Search for the cell housing the specified text and yield its (x, y) center coordinate. 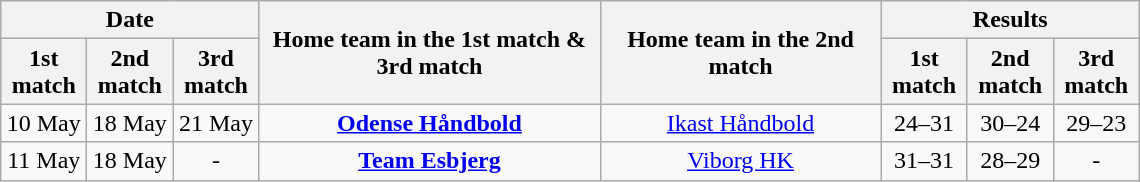
11 May (44, 161)
Home team in the 1st match & 3rd match (430, 52)
21 May (216, 123)
31–31 (924, 161)
29–23 (1096, 123)
28–29 (1010, 161)
Ikast Håndbold (740, 123)
Home team in the 2nd match (740, 52)
24–31 (924, 123)
10 May (44, 123)
Team Esbjerg (430, 161)
30–24 (1010, 123)
Viborg HK (740, 161)
Odense Håndbold (430, 123)
Results (1010, 20)
Date (130, 20)
